Scan for the cell matching the given text and deliver its (x, y) coordinate at center. 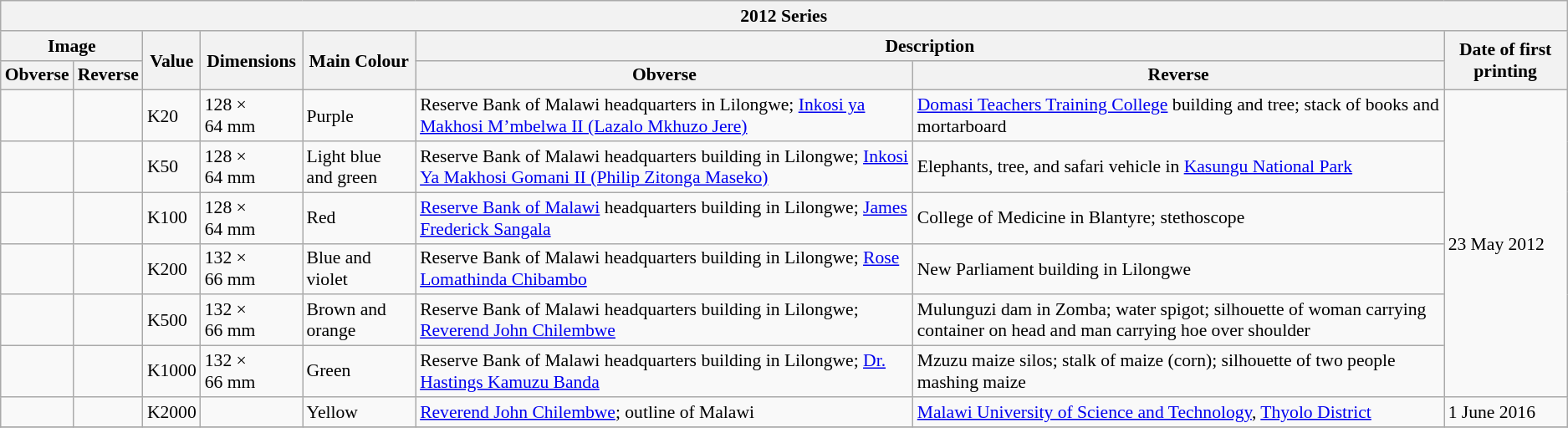
K2000 (172, 412)
Date of first printing (1505, 60)
Reserve Bank of Malawi headquarters building in Lilongwe; Dr. Hastings Kamuzu Banda (664, 371)
K1000 (172, 371)
Reverend John Chilembwe; outline of Malawi (664, 412)
Reserve Bank of Malawi headquarters building in Lilongwe; Rose Lomathinda Chibambo (664, 269)
Purple (360, 115)
Mulunguzi dam in Zomba; water spigot; silhouette of woman carrying container on head and man carrying hoe over shoulder (1179, 321)
Green (360, 371)
Elephants, tree, and safari vehicle in Kasungu National Park (1179, 167)
K500 (172, 321)
Malawi University of Science and Technology, Thyolo District (1179, 412)
1 June 2016 (1505, 412)
Mzuzu maize silos; stalk of maize (corn); silhouette of two people mashing maize (1179, 371)
K100 (172, 217)
K50 (172, 167)
Red (360, 217)
Reserve Bank of Malawi headquarters building in Lilongwe; Inkosi Ya Makhosi Gomani II (Philip Zitonga Maseko) (664, 167)
Light blue and green (360, 167)
K20 (172, 115)
Description (930, 46)
Domasi Teachers Training College building and tree; stack of books and mortarboard (1179, 115)
Main Colour (360, 60)
23 May 2012 (1505, 244)
Value (172, 60)
College of Medicine in Blantyre; stethoscope (1179, 217)
Blue and violet (360, 269)
2012 Series (784, 16)
Reserve Bank of Malawi headquarters building in Lilongwe; James Frederick Sangala (664, 217)
Reserve Bank of Malawi headquarters in Lilongwe; Inkosi ya Makhosi M’mbelwa II (Lazalo Mkhuzo Jere) (664, 115)
Yellow (360, 412)
Dimensions (252, 60)
Image (72, 46)
Reserve Bank of Malawi headquarters building in Lilongwe; Reverend John Chilembwe (664, 321)
Brown and orange (360, 321)
K200 (172, 269)
New Parliament building in Lilongwe (1179, 269)
